Locate the cell with the specified text and output its (X, Y) center coordinate. 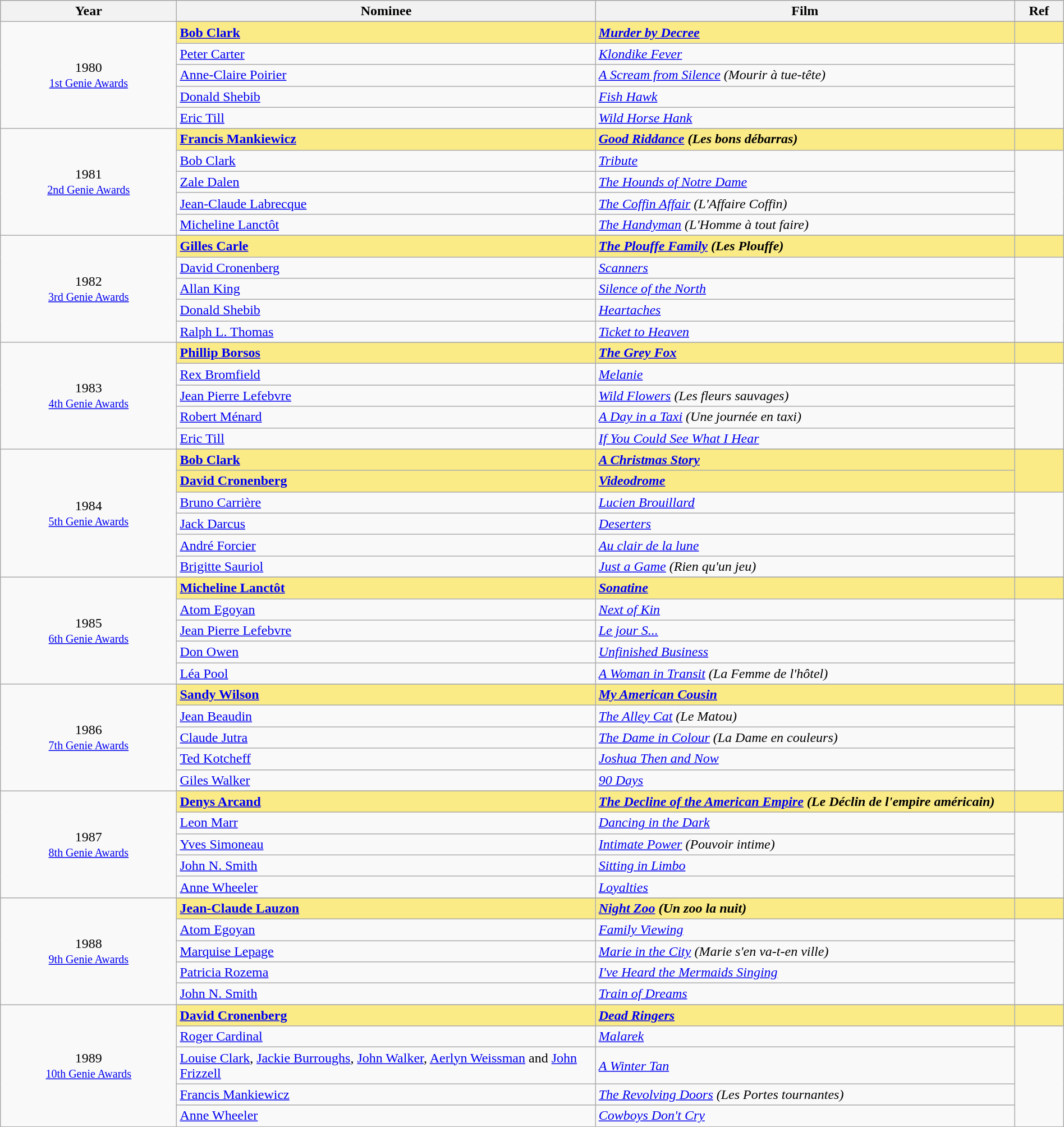
Lucien Brouillard (805, 502)
Claude Jutra (386, 737)
Film (805, 11)
Malarek (805, 1037)
Scanners (805, 268)
1985 6th Genie Awards (89, 630)
Night Zoo (Un zoo la nuit) (805, 908)
Ref (1039, 11)
Patricia Rozema (386, 973)
The Dame in Colour (La Dame en couleurs) (805, 737)
Year (89, 11)
Robert Ménard (386, 417)
1980 1st Genie Awards (89, 75)
The Grey Fox (805, 353)
Murder by Decree (805, 33)
Joshua Then and Now (805, 759)
1981 2nd Genie Awards (89, 182)
Good Riddance (Les bons débarras) (805, 139)
1982 3rd Genie Awards (89, 288)
Don Owen (386, 652)
Wild Horse Hank (805, 118)
Denys Arcand (386, 801)
90 Days (805, 780)
Loyalties (805, 887)
Klondike Fever (805, 54)
Train of Dreams (805, 994)
Ticket to Heaven (805, 332)
Wild Flowers (Les fleurs sauvages) (805, 396)
Unfinished Business (805, 652)
Fish Hawk (805, 97)
1988 9th Genie Awards (89, 951)
A Day in a Taxi (Une journée en taxi) (805, 417)
Just a Game (Rien qu'un jeu) (805, 566)
Rex Bromfield (386, 374)
Giles Walker (386, 780)
1984 5th Genie Awards (89, 513)
Bruno Carrière (386, 502)
Louise Clark, Jackie Burroughs, John Walker, Aerlyn Weissman and John Frizzell (386, 1065)
1983 4th Genie Awards (89, 396)
Leon Marr (386, 823)
Intimate Power (Pouvoir intime) (805, 844)
Deserters (805, 524)
The Revolving Doors (Les Portes tournantes) (805, 1094)
Anne-Claire Poirier (386, 75)
Ted Kotcheff (386, 759)
Brigitte Sauriol (386, 566)
Le jour S... (805, 631)
The Plouffe Family (Les Plouffe) (805, 246)
Sitting in Limbo (805, 865)
Jean-Claude Lauzon (386, 908)
The Coffin Affair (L'Affaire Coffin) (805, 203)
The Decline of the American Empire (Le Déclin de l'empire américain) (805, 801)
Silence of the North (805, 289)
Peter Carter (386, 54)
Jack Darcus (386, 524)
1987 8th Genie Awards (89, 844)
Sonatine (805, 588)
The Alley Cat (Le Matou) (805, 716)
Cowboys Don't Cry (805, 1116)
Family Viewing (805, 929)
Tribute (805, 161)
A Scream from Silence (Mourir à tue-tête) (805, 75)
Marquise Lepage (386, 951)
Sandy Wilson (386, 695)
Allan King (386, 289)
A Woman in Transit (La Femme de l'hôtel) (805, 674)
Zale Dalen (386, 182)
Dancing in the Dark (805, 823)
If You Could See What I Hear (805, 438)
The Handyman (L'Homme à tout faire) (805, 225)
Au clair de la lune (805, 545)
Next of Kin (805, 609)
A Christmas Story (805, 460)
Dead Ringers (805, 1015)
Heartaches (805, 310)
I've Heard the Mermaids Singing (805, 973)
Videodrome (805, 481)
Ralph L. Thomas (386, 332)
Gilles Carle (386, 246)
My American Cousin (805, 695)
Phillip Borsos (386, 353)
1986 7th Genie Awards (89, 737)
Jean Beaudin (386, 716)
Jean-Claude Labrecque (386, 203)
Yves Simoneau (386, 844)
1989 10th Genie Awards (89, 1065)
Marie in the City (Marie s'en va-t-en ville) (805, 951)
The Hounds of Notre Dame (805, 182)
Léa Pool (386, 674)
André Forcier (386, 545)
A Winter Tan (805, 1065)
Roger Cardinal (386, 1037)
Nominee (386, 11)
Melanie (805, 374)
